Return (X, Y) of the center of cell containing provided text 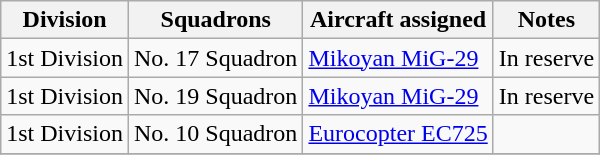
Squadrons (216, 20)
No. 19 Squadron (216, 96)
Eurocopter EC725 (398, 134)
No. 17 Squadron (216, 58)
Notes (546, 20)
Division (65, 20)
Aircraft assigned (398, 20)
No. 10 Squadron (216, 134)
